Search for the cell housing the specified text and yield its (x, y) center coordinate. 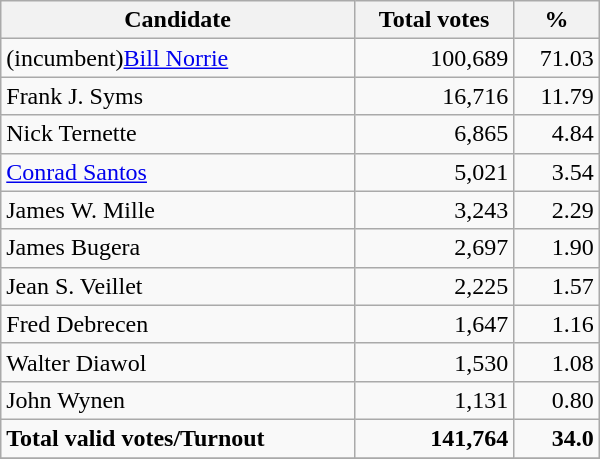
11.79 (556, 96)
1.08 (556, 362)
141,764 (434, 438)
1,647 (434, 324)
0.80 (556, 400)
Total valid votes/Turnout (178, 438)
Walter Diawol (178, 362)
% (556, 20)
Conrad Santos (178, 172)
James Bugera (178, 248)
John Wynen (178, 400)
1,530 (434, 362)
1.16 (556, 324)
2.29 (556, 210)
16,716 (434, 96)
(incumbent)Bill Norrie (178, 58)
Jean S. Veillet (178, 286)
2,225 (434, 286)
Frank J. Syms (178, 96)
Candidate (178, 20)
3.54 (556, 172)
34.0 (556, 438)
6,865 (434, 134)
1.57 (556, 286)
5,021 (434, 172)
1,131 (434, 400)
Total votes (434, 20)
1.90 (556, 248)
3,243 (434, 210)
2,697 (434, 248)
James W. Mille (178, 210)
Fred Debrecen (178, 324)
4.84 (556, 134)
71.03 (556, 58)
Nick Ternette (178, 134)
100,689 (434, 58)
